Extract the (X, Y) coordinate from the center of the cell holding the provided text.  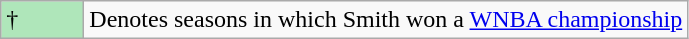
Denotes seasons in which Smith won a WNBA championship (386, 20)
† (42, 20)
